Detect which cell encompasses the target text, then output its [X, Y] center coordinate. 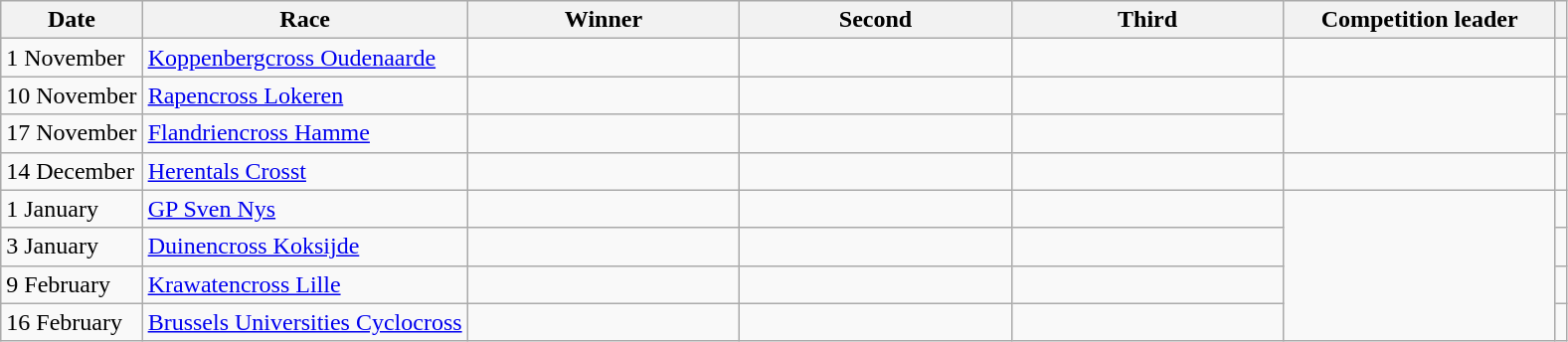
Race [304, 20]
14 December [72, 171]
Brussels Universities Cyclocross [304, 322]
Rapencross Lokeren [304, 95]
Flandriencross Hamme [304, 133]
Date [72, 20]
Herentals Crosst [304, 171]
16 February [72, 322]
Krawatencross Lille [304, 284]
1 January [72, 209]
Competition leader [1420, 20]
Duinencross Koksijde [304, 247]
17 November [72, 133]
9 February [72, 284]
Second [876, 20]
Winner [604, 20]
GP Sven Nys [304, 209]
Koppenbergcross Oudenaarde [304, 58]
3 January [72, 247]
Third [1147, 20]
1 November [72, 58]
10 November [72, 95]
